Provide the (x, y) coordinate of the cell's center where the given text is located.  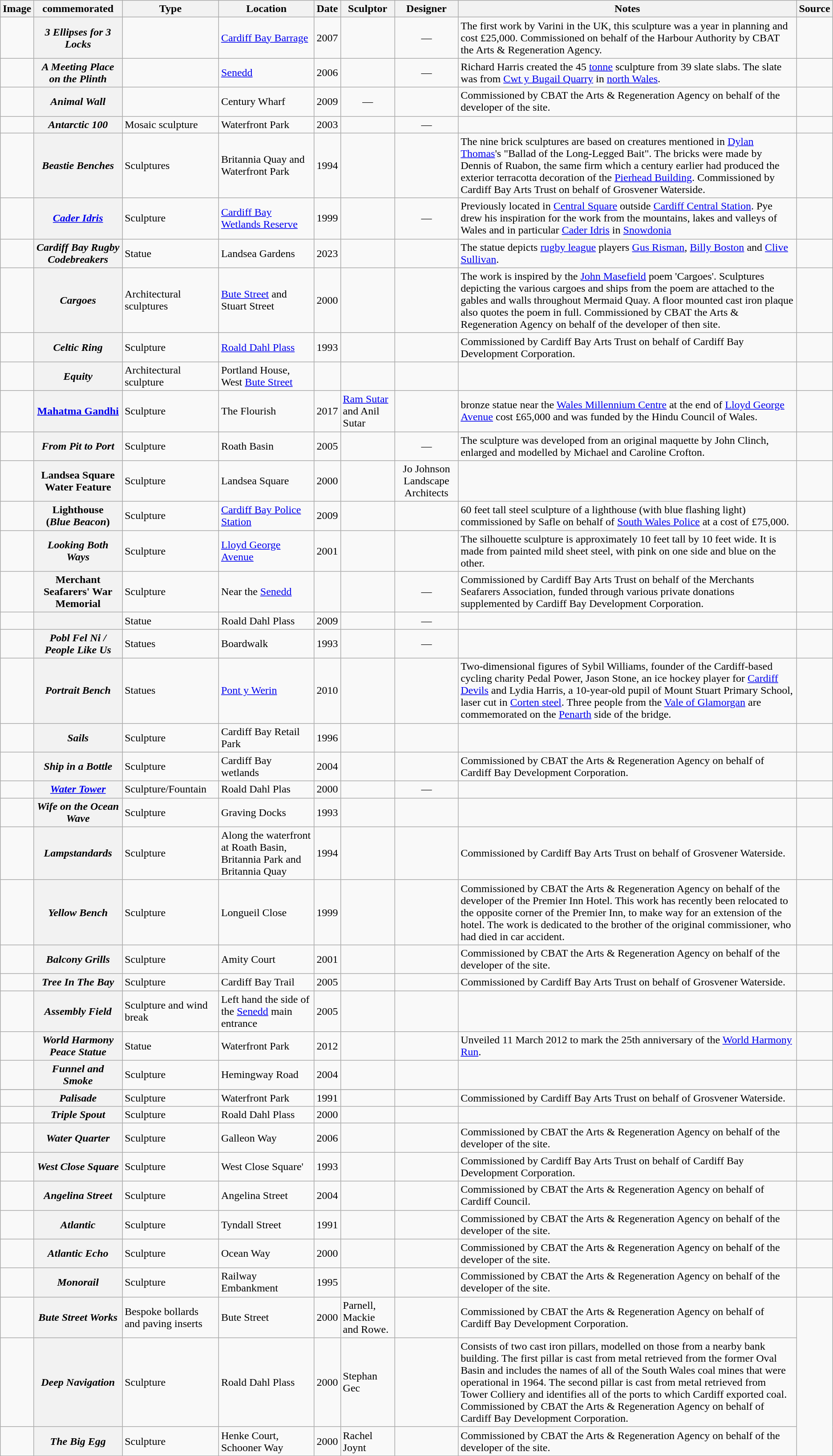
Parnell, Mackie and Rowe. (368, 1317)
Animal Wall (78, 101)
Amity Court (266, 959)
Sculptures (171, 165)
Monorail (78, 1283)
2003 (328, 125)
Cardiff Bay Barrage (266, 38)
Merchant Seafarers' War Memorial (78, 592)
Palisade (78, 1098)
Deep Navigation (78, 1382)
Rachel Joynt (368, 1441)
Image (17, 9)
Architectural sculpture (171, 376)
Senedd (266, 73)
Yellow Bench (78, 912)
Sails (78, 737)
Bute Street Works (78, 1317)
World Harmony Peace Statue (78, 1046)
2023 (328, 253)
Source (814, 9)
Tyndall Street (266, 1225)
Tree In The Bay (78, 982)
Pobl Fel Ni / People Like Us (78, 644)
Balcony Grills (78, 959)
Along the waterfront at Roath Basin, Britannia Park and Britannia Quay (266, 853)
2010 (328, 691)
A Meeting Place on the Plinth (78, 73)
2012 (328, 1046)
Hemingway Road (266, 1075)
Cargoes (78, 300)
Bespoke bollards and paving inserts (171, 1317)
Cardiff Bay wetlands (266, 767)
Date (328, 9)
Graving Docks (266, 812)
Celtic Ring (78, 347)
The Big Egg (78, 1441)
Commissioned by CBAT the Arts & Regeneration Agency on behalf of Cardiff Council. (627, 1195)
Ram Sutar and Anil Sutar (368, 411)
Architectural sculptures (171, 300)
Landsea Gardens (266, 253)
Left hand the side of the Senedd main entrance (266, 1011)
Bute Street (266, 1317)
The sculpture was developed from an original maquette by John Clinch, enlarged and modelled by Michael and Caroline Crofton. (627, 446)
The Flourish (266, 411)
Location (266, 9)
2017 (328, 411)
Cardiff Bay Retail Park (266, 737)
Beastie Benches (78, 165)
Sculptor (368, 9)
Boardwalk (266, 644)
Railway Embankment (266, 1283)
Portrait Bench (78, 691)
Landsea Square Water Feature (78, 481)
bronze statue near the Wales Millennium Centre at the end of Lloyd George Avenue cost £65,000 and was funded by the Hindu Council of Wales. (627, 411)
Longueil Close (266, 912)
Century Wharf (266, 101)
Roath Basin (266, 446)
The statue depicts rugby league players Gus Risman, Billy Boston and Clive Sullivan. (627, 253)
Triple Spout (78, 1115)
3 Ellipses for 3 Locks (78, 38)
Atlantic (78, 1225)
From Pit to Port (78, 446)
Unveiled 11 March 2012 to mark the 25th anniversary of the World Harmony Run. (627, 1046)
Portland House, West Bute Street (266, 376)
Jo Johnson Landscape Architects (426, 481)
Cardiff Bay Rugby Codebreakers (78, 253)
Assembly Field (78, 1011)
Landsea Square (266, 481)
Roald Dahl Plas (266, 789)
Lighthouse(Blue Beacon) (78, 516)
West Close Square (78, 1167)
Looking Both Ways (78, 551)
1996 (328, 737)
Type (171, 9)
Sculpture and wind break (171, 1011)
Pont y Werin (266, 691)
Henke Court, Schooner Way (266, 1441)
Britannia Quay and Waterfront Park (266, 165)
Ocean Way (266, 1253)
Galleon Way (266, 1138)
Cardiff Bay Wetlands Reserve (266, 218)
Water Tower (78, 789)
Cardiff Bay Trail (266, 982)
60 feet tall steel sculpture of a lighthouse (with blue flashing light) commissioned by Safle on behalf of South Wales Police at a cost of £75,000. (627, 516)
Cader Idris (78, 218)
Funnel and Smoke (78, 1075)
Equity (78, 376)
Stephan Gec (368, 1382)
Antarctic 100 (78, 125)
commemorated (78, 9)
Atlantic Echo (78, 1253)
Wife on the Ocean Wave (78, 812)
West Close Square' (266, 1167)
Mahatma Gandhi (78, 411)
Cardiff Bay Police Station (266, 516)
Ship in a Bottle (78, 767)
2007 (328, 38)
Richard Harris created the 45 tonne sculpture from 39 slate slabs. The slate was from Cwt y Bugail Quarry in north Wales. (627, 73)
Lampstandards (78, 853)
Water Quarter (78, 1138)
Sculpture/Fountain (171, 789)
1995 (328, 1283)
Notes (627, 9)
Mosaic sculpture (171, 125)
Near the Senedd (266, 592)
Lloyd George Avenue (266, 551)
Designer (426, 9)
Bute Street and Stuart Street (266, 300)
